Scan for the cell matching the given text and deliver its [X, Y] coordinate at center. 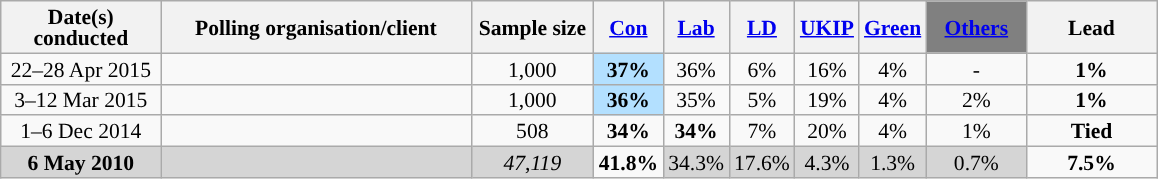
Sample size [532, 27]
2% [976, 100]
37% [628, 68]
1.3% [892, 162]
20% [827, 132]
4.3% [827, 162]
- [976, 68]
35% [696, 100]
7% [762, 132]
508 [532, 132]
19% [827, 100]
47,119 [532, 162]
41.8% [628, 162]
Tied [1091, 132]
Others [976, 27]
16% [827, 68]
Lead [1091, 27]
6% [762, 68]
LD [762, 27]
Green [892, 27]
34.3% [696, 162]
22–28 Apr 2015 [81, 68]
Lab [696, 27]
Con [628, 27]
1–6 Dec 2014 [81, 132]
7.5% [1091, 162]
5% [762, 100]
UKIP [827, 27]
17.6% [762, 162]
Polling organisation/client [316, 27]
6 May 2010 [81, 162]
0.7% [976, 162]
3–12 Mar 2015 [81, 100]
Date(s)conducted [81, 27]
